Pinpoint the cell where the given text exists, returning its [X, Y] midpoint coordinate. 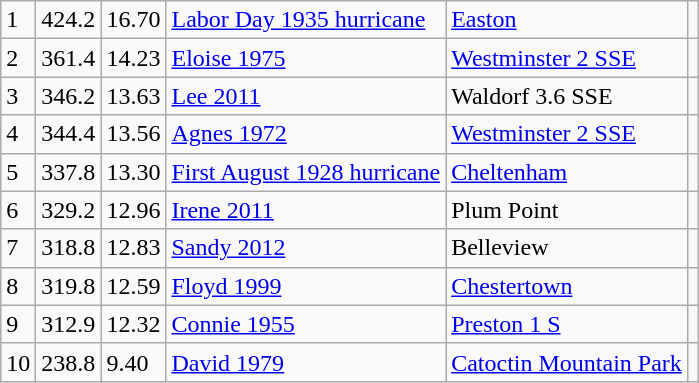
1 [18, 20]
Agnes 1972 [306, 134]
361.4 [68, 58]
13.30 [134, 172]
4 [18, 134]
12.59 [134, 286]
14.23 [134, 58]
Belleview [567, 248]
Floyd 1999 [306, 286]
13.63 [134, 96]
344.4 [68, 134]
312.9 [68, 324]
2 [18, 58]
10 [18, 362]
Sandy 2012 [306, 248]
Eloise 1975 [306, 58]
346.2 [68, 96]
329.2 [68, 210]
Lee 2011 [306, 96]
Easton [567, 20]
16.70 [134, 20]
9 [18, 324]
Catoctin Mountain Park [567, 362]
6 [18, 210]
12.83 [134, 248]
319.8 [68, 286]
424.2 [68, 20]
238.8 [68, 362]
First August 1928 hurricane [306, 172]
Chestertown [567, 286]
Labor Day 1935 hurricane [306, 20]
12.32 [134, 324]
3 [18, 96]
Irene 2011 [306, 210]
9.40 [134, 362]
Connie 1955 [306, 324]
5 [18, 172]
Preston 1 S [567, 324]
David 1979 [306, 362]
Cheltenham [567, 172]
Waldorf 3.6 SSE [567, 96]
12.96 [134, 210]
8 [18, 286]
318.8 [68, 248]
7 [18, 248]
13.56 [134, 134]
Plum Point [567, 210]
337.8 [68, 172]
